Output the [X, Y] coordinate of the center of the cell containing the given text.  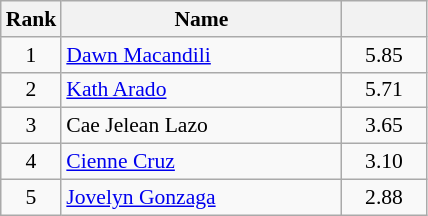
2.88 [384, 197]
Rank [32, 19]
5.71 [384, 90]
Dawn Macandili [201, 55]
5 [32, 197]
Kath Arado [201, 90]
Cienne Cruz [201, 162]
5.85 [384, 55]
3.65 [384, 126]
Jovelyn Gonzaga [201, 197]
Cae Jelean Lazo [201, 126]
Name [201, 19]
3.10 [384, 162]
2 [32, 90]
4 [32, 162]
3 [32, 126]
1 [32, 55]
